Capture the cell that displays the provided text and extract its (X, Y) central coordinate. 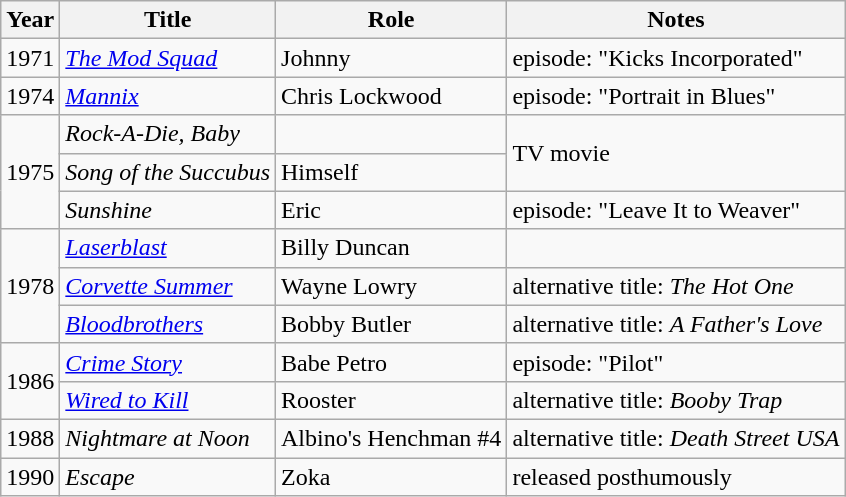
1978 (30, 286)
1971 (30, 58)
Chris Lockwood (392, 96)
Bobby Butler (392, 324)
TV movie (676, 153)
The Mod Squad (168, 58)
episode: "Portrait in Blues" (676, 96)
1990 (30, 477)
Song of the Succubus (168, 172)
Rooster (392, 400)
Zoka (392, 477)
released posthumously (676, 477)
Eric (392, 210)
Wired to Kill (168, 400)
1974 (30, 96)
Title (168, 20)
Laserblast (168, 248)
Billy Duncan (392, 248)
Escape (168, 477)
Wayne Lowry (392, 286)
Nightmare at Noon (168, 438)
Notes (676, 20)
1975 (30, 172)
episode: "Leave It to Weaver" (676, 210)
1988 (30, 438)
episode: "Pilot" (676, 362)
Himself (392, 172)
alternative title: The Hot One (676, 286)
Albino's Henchman #4 (392, 438)
Year (30, 20)
1986 (30, 381)
alternative title: Booby Trap (676, 400)
Sunshine (168, 210)
alternative title: Death Street USA (676, 438)
Rock-A-Die, Baby (168, 134)
Johnny (392, 58)
Corvette Summer (168, 286)
Babe Petro (392, 362)
Bloodbrothers (168, 324)
Mannix (168, 96)
episode: "Kicks Incorporated" (676, 58)
alternative title: A Father's Love (676, 324)
Role (392, 20)
Crime Story (168, 362)
